Determine the (x, y) coordinate at the center of the cell enclosing the given text.  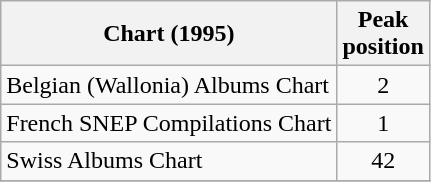
42 (383, 161)
French SNEP Compilations Chart (169, 123)
1 (383, 123)
Peakposition (383, 34)
Swiss Albums Chart (169, 161)
2 (383, 85)
Chart (1995) (169, 34)
Belgian (Wallonia) Albums Chart (169, 85)
